Extract the [X, Y] coordinate from the center of the cell holding the provided text.  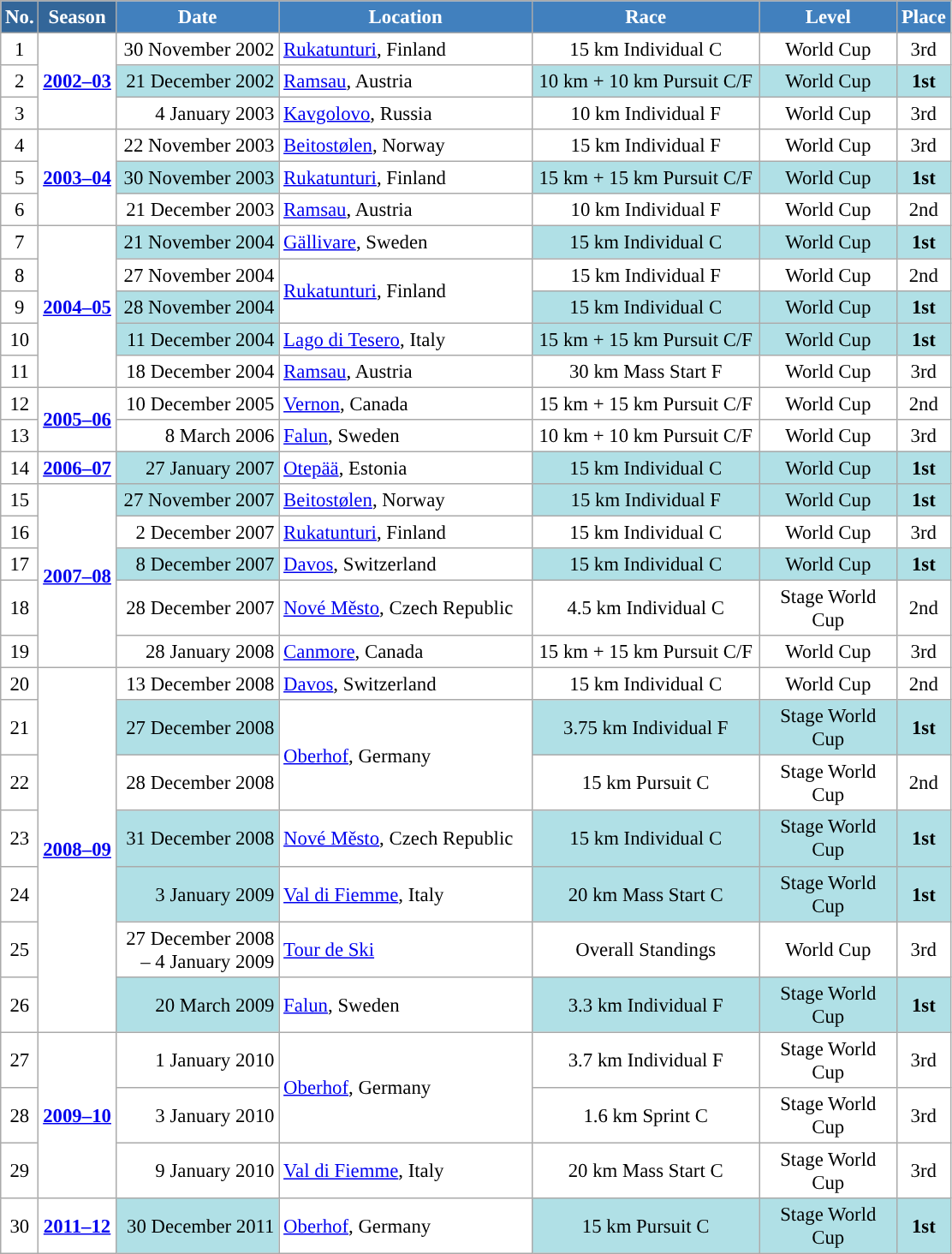
27 December 2008 [197, 728]
18 December 2004 [197, 371]
4 January 2003 [197, 114]
23 [20, 839]
13 December 2008 [197, 684]
26 [20, 1004]
27 November 2007 [197, 500]
Tour de Ski [406, 949]
11 [20, 371]
3.75 km Individual F [646, 728]
27 [20, 1060]
2011–12 [77, 1227]
22 November 2003 [197, 146]
24 [20, 894]
1 [20, 50]
16 [20, 532]
2003–04 [77, 178]
27 December 2008 – 4 January 2009 [197, 949]
Overall Standings [646, 949]
9 January 2010 [197, 1170]
5 [20, 178]
Season [77, 17]
30 December 2011 [197, 1227]
2006–07 [77, 468]
10 December 2005 [197, 403]
2007–08 [77, 576]
1 January 2010 [197, 1060]
Place [924, 17]
28 January 2008 [197, 652]
30 November 2002 [197, 50]
Race [646, 17]
2004–05 [77, 307]
2009–10 [77, 1115]
Location [406, 17]
Otepää, Estonia [406, 468]
30 [20, 1227]
8 December 2007 [197, 564]
22 [20, 783]
21 [20, 728]
21 November 2004 [197, 242]
8 [20, 275]
3 January 2010 [197, 1115]
14 [20, 468]
28 [20, 1115]
17 [20, 564]
18 [20, 608]
30 km Mass Start F [646, 371]
7 [20, 242]
1.6 km Sprint C [646, 1115]
3 January 2009 [197, 894]
Gällivare, Sweden [406, 242]
Date [197, 17]
28 December 2008 [197, 783]
2008–09 [77, 850]
Level [829, 17]
10 [20, 339]
29 [20, 1170]
6 [20, 210]
11 December 2004 [197, 339]
19 [20, 652]
25 [20, 949]
8 March 2006 [197, 436]
Lago di Tesero, Italy [406, 339]
4.5 km Individual C [646, 608]
27 January 2007 [197, 468]
20 [20, 684]
28 December 2007 [197, 608]
4 [20, 146]
21 December 2002 [197, 81]
13 [20, 436]
12 [20, 403]
30 November 2003 [197, 178]
Kavgolovo, Russia [406, 114]
15 [20, 500]
Vernon, Canada [406, 403]
Canmore, Canada [406, 652]
3.7 km Individual F [646, 1060]
21 December 2003 [197, 210]
2 December 2007 [197, 532]
27 November 2004 [197, 275]
2005–06 [77, 420]
2002–03 [77, 82]
3 [20, 114]
20 March 2009 [197, 1004]
2 [20, 81]
28 November 2004 [197, 307]
3.3 km Individual F [646, 1004]
31 December 2008 [197, 839]
No. [20, 17]
9 [20, 307]
